Find where the given text appears and provide that cell's center as (X, Y) coordinate. 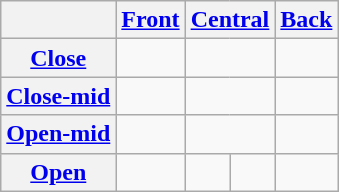
Close (58, 58)
Close-mid (58, 96)
Central (230, 20)
Open-mid (58, 134)
Open (58, 172)
Front (150, 20)
Back (306, 20)
